Find where the given text appears and provide that cell's center as (x, y) coordinate. 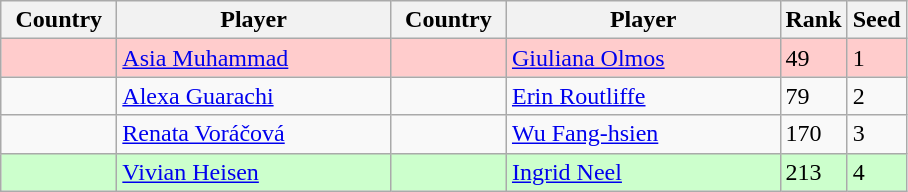
4 (876, 172)
Rank (814, 20)
Renata Voráčová (254, 134)
Seed (876, 20)
49 (814, 58)
213 (814, 172)
3 (876, 134)
Wu Fang-hsien (643, 134)
Vivian Heisen (254, 172)
79 (814, 96)
1 (876, 58)
2 (876, 96)
Alexa Guarachi (254, 96)
Asia Muhammad (254, 58)
Giuliana Olmos (643, 58)
170 (814, 134)
Ingrid Neel (643, 172)
Erin Routliffe (643, 96)
